Pinpoint the cell where the given text exists, returning its (X, Y) midpoint coordinate. 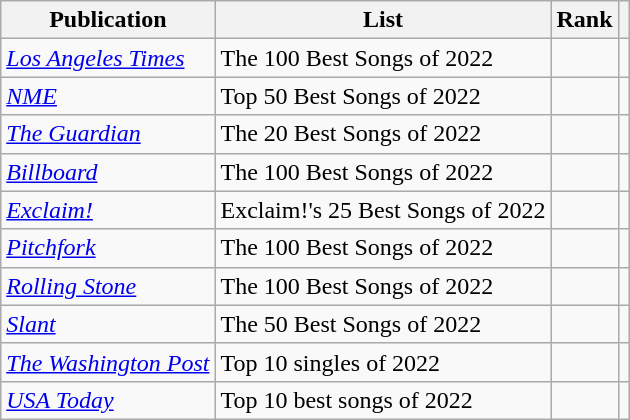
Billboard (108, 172)
USA Today (108, 400)
Top 10 best songs of 2022 (383, 400)
Exclaim! (108, 210)
Top 10 singles of 2022 (383, 362)
Rolling Stone (108, 286)
The 20 Best Songs of 2022 (383, 134)
List (383, 20)
The 50 Best Songs of 2022 (383, 324)
Los Angeles Times (108, 58)
Pitchfork (108, 248)
Rank (584, 20)
The Guardian (108, 134)
Publication (108, 20)
Top 50 Best Songs of 2022 (383, 96)
NME (108, 96)
Exclaim!'s 25 Best Songs of 2022 (383, 210)
Slant (108, 324)
The Washington Post (108, 362)
